Identify which cell holds the provided text, then report its (x, y) central coordinate. 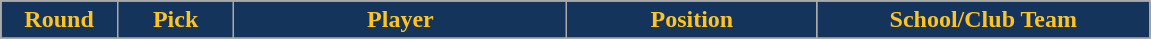
Player (400, 20)
School/Club Team (984, 20)
Position (692, 20)
Round (60, 20)
Pick (176, 20)
